Identify which cell holds the provided text, then report its (X, Y) central coordinate. 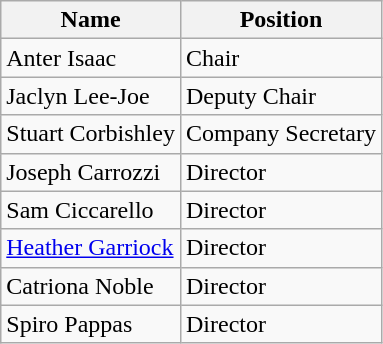
Stuart Corbishley (91, 134)
Joseph Carrozzi (91, 172)
Deputy Chair (280, 96)
Heather Garriock (91, 248)
Name (91, 20)
Position (280, 20)
Catriona Noble (91, 286)
Spiro Pappas (91, 324)
Company Secretary (280, 134)
Sam Ciccarello (91, 210)
Anter Isaac (91, 58)
Chair (280, 58)
Jaclyn Lee-Joe (91, 96)
